Pinpoint the cell where the given text exists, returning its [x, y] midpoint coordinate. 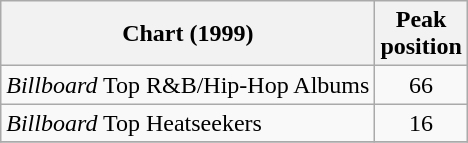
Billboard Top Heatseekers [188, 123]
Chart (1999) [188, 34]
66 [421, 85]
Billboard Top R&B/Hip-Hop Albums [188, 85]
Peakposition [421, 34]
16 [421, 123]
